Extract the (X, Y) coordinate from the center of the cell holding the provided text.  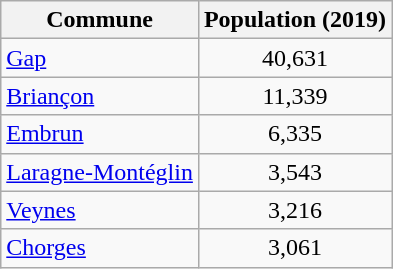
Commune (100, 20)
Population (2019) (294, 20)
Embrun (100, 134)
Veynes (100, 210)
Gap (100, 58)
Laragne-Montéglin (100, 172)
6,335 (294, 134)
Chorges (100, 248)
Briançon (100, 96)
3,216 (294, 210)
11,339 (294, 96)
40,631 (294, 58)
3,061 (294, 248)
3,543 (294, 172)
